Output the [X, Y] coordinate of the center of the cell containing the given text.  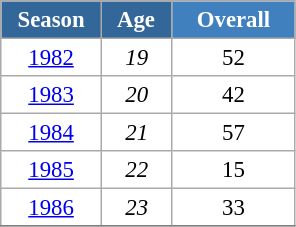
1982 [52, 58]
Season [52, 20]
33 [234, 208]
1983 [52, 95]
1984 [52, 133]
52 [234, 58]
1986 [52, 208]
42 [234, 95]
57 [234, 133]
19 [136, 58]
Overall [234, 20]
22 [136, 170]
1985 [52, 170]
Age [136, 20]
23 [136, 208]
15 [234, 170]
20 [136, 95]
21 [136, 133]
